Locate the cell with the specified text and output its [x, y] center coordinate. 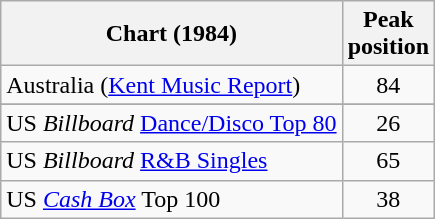
38 [388, 199]
US Billboard Dance/Disco Top 80 [172, 123]
26 [388, 123]
Peakposition [388, 34]
US Billboard R&B Singles [172, 161]
US Cash Box Top 100 [172, 199]
65 [388, 161]
Chart (1984) [172, 34]
84 [388, 85]
Australia (Kent Music Report) [172, 85]
